From the cell containing the given text, extract its center point as (X, Y) coordinate. 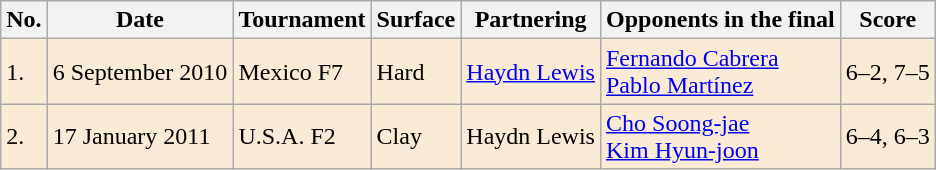
Date (140, 20)
Opponents in the final (720, 20)
Hard (416, 72)
6 September 2010 (140, 72)
No. (24, 20)
Score (888, 20)
Cho Soong-jae Kim Hyun-joon (720, 136)
6–4, 6–3 (888, 136)
Fernando Cabrera Pablo Martínez (720, 72)
Tournament (302, 20)
2. (24, 136)
6–2, 7–5 (888, 72)
17 January 2011 (140, 136)
Clay (416, 136)
U.S.A. F2 (302, 136)
Partnering (531, 20)
Surface (416, 20)
Mexico F7 (302, 72)
1. (24, 72)
